Provide the [x, y] coordinate of the cell's center where the given text is located.  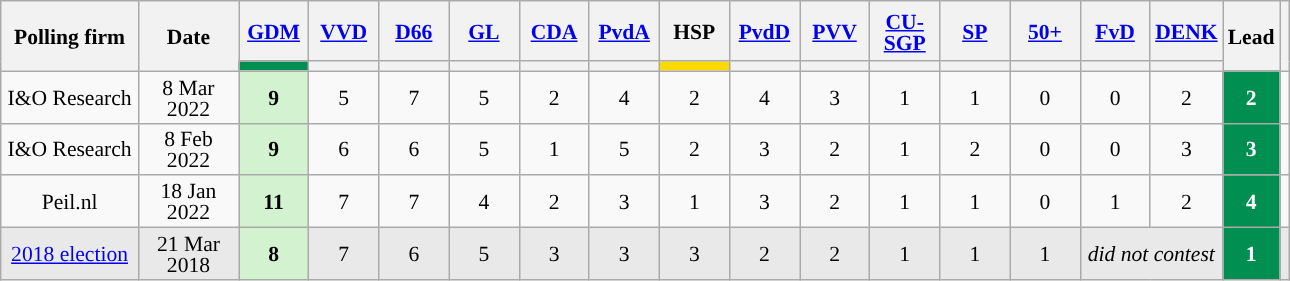
SP [975, 31]
GL [484, 31]
FvD [1115, 31]
21 Mar 2018 [188, 254]
DENK [1186, 31]
D66 [414, 31]
8 Mar 2022 [188, 97]
Polling firm [70, 36]
VVD [344, 31]
CDA [554, 31]
50+ [1045, 31]
did not contest [1152, 254]
HSP [694, 31]
11 [273, 202]
PVV [835, 31]
18 Jan 2022 [188, 202]
8 Feb 2022 [188, 149]
8 [273, 254]
PvdD [764, 31]
2018 election [70, 254]
Lead [1252, 36]
GDM [273, 31]
CU-SGP [905, 31]
Date [188, 36]
Peil.nl [70, 202]
PvdA [624, 31]
